Search for the cell housing the specified text and yield its (x, y) center coordinate. 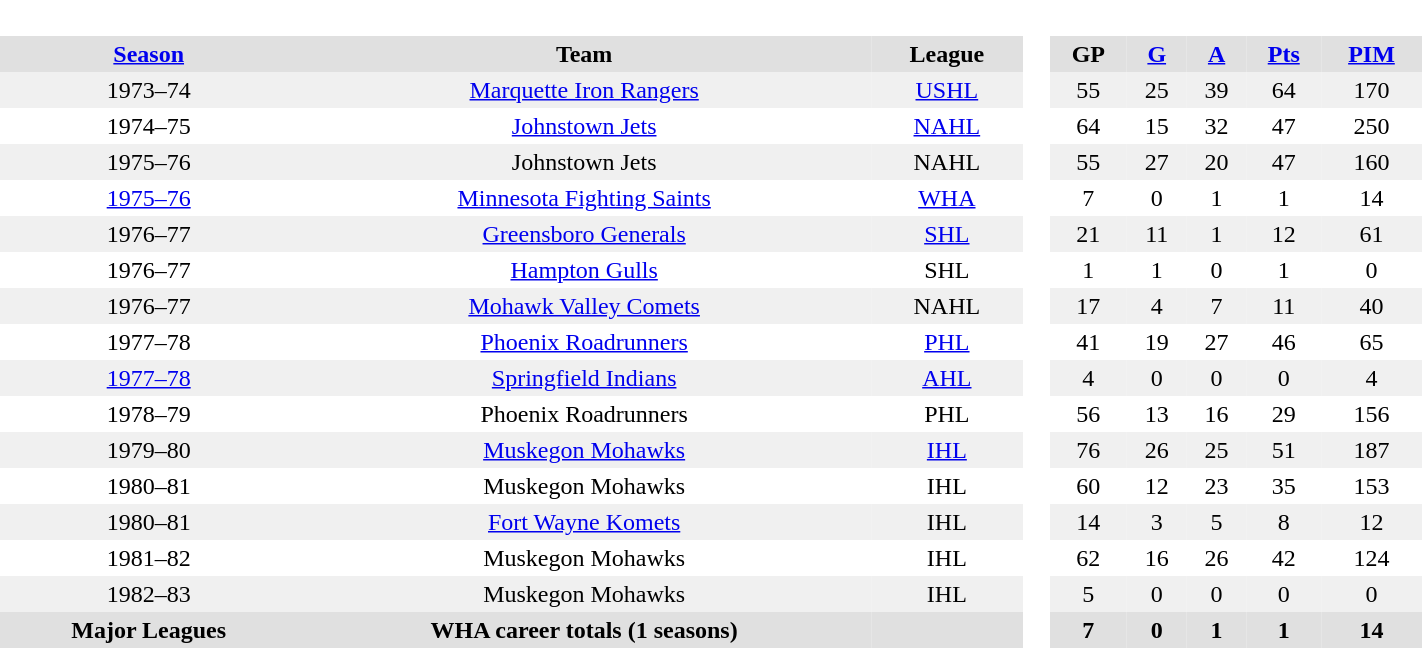
1973–74 (148, 90)
124 (1372, 558)
40 (1372, 306)
65 (1372, 342)
170 (1372, 90)
61 (1372, 234)
76 (1088, 450)
Pts (1284, 54)
32 (1217, 126)
187 (1372, 450)
League (947, 54)
15 (1157, 126)
153 (1372, 486)
Season (148, 54)
35 (1284, 486)
156 (1372, 414)
13 (1157, 414)
Minnesota Fighting Saints (584, 198)
USHL (947, 90)
56 (1088, 414)
1974–75 (148, 126)
Fort Wayne Komets (584, 522)
PIM (1372, 54)
1982–83 (148, 594)
GP (1088, 54)
1981–82 (148, 558)
Mohawk Valley Comets (584, 306)
Marquette Iron Rangers (584, 90)
21 (1088, 234)
60 (1088, 486)
WHA career totals (1 seasons) (584, 630)
Greensboro Generals (584, 234)
29 (1284, 414)
39 (1217, 90)
20 (1217, 162)
A (1217, 54)
3 (1157, 522)
AHL (947, 378)
41 (1088, 342)
23 (1217, 486)
17 (1088, 306)
42 (1284, 558)
1979–80 (148, 450)
WHA (947, 198)
Major Leagues (148, 630)
160 (1372, 162)
Springfield Indians (584, 378)
250 (1372, 126)
46 (1284, 342)
51 (1284, 450)
1978–79 (148, 414)
Hampton Gulls (584, 270)
G (1157, 54)
8 (1284, 522)
62 (1088, 558)
Team (584, 54)
19 (1157, 342)
